Scan for the cell matching the given text and deliver its [X, Y] coordinate at center. 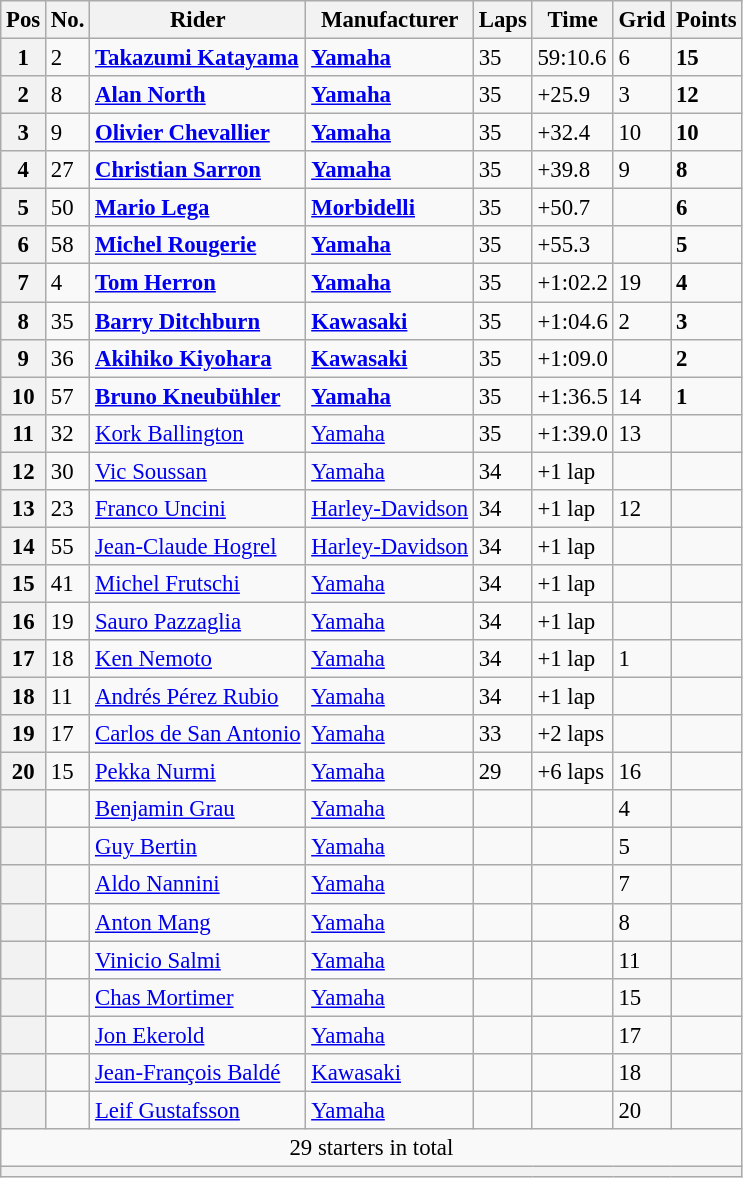
Jean-François Baldé [198, 1073]
+39.8 [572, 170]
29 starters in total [372, 1148]
Grid [642, 20]
Kork Ballington [198, 433]
+25.9 [572, 95]
30 [68, 471]
33 [502, 734]
Rider [198, 20]
Olivier Chevallier [198, 133]
+32.4 [572, 133]
+1:09.0 [572, 358]
57 [68, 396]
Manufacturer [390, 20]
Pekka Nurmi [198, 772]
Takazumi Katayama [198, 58]
Alan North [198, 95]
+1:04.6 [572, 321]
Michel Frutschi [198, 584]
27 [68, 170]
+1:36.5 [572, 396]
Points [706, 20]
Chas Mortimer [198, 997]
Jean-Claude Hogrel [198, 546]
Akihiko Kiyohara [198, 358]
+6 laps [572, 772]
Carlos de San Antonio [198, 734]
29 [502, 772]
58 [68, 245]
Laps [502, 20]
Aldo Nannini [198, 885]
Vic Soussan [198, 471]
Benjamin Grau [198, 809]
Christian Sarron [198, 170]
Ken Nemoto [198, 659]
+50.7 [572, 208]
55 [68, 546]
Andrés Pérez Rubio [198, 697]
Michel Rougerie [198, 245]
41 [68, 584]
Morbidelli [390, 208]
Tom Herron [198, 283]
+55.3 [572, 245]
Franco Uncini [198, 509]
Guy Bertin [198, 847]
Leif Gustafsson [198, 1110]
50 [68, 208]
Time [572, 20]
59:10.6 [572, 58]
+1:39.0 [572, 433]
Pos [24, 20]
+2 laps [572, 734]
Anton Mang [198, 922]
+1:02.2 [572, 283]
23 [68, 509]
36 [68, 358]
32 [68, 433]
No. [68, 20]
Vinicio Salmi [198, 960]
Sauro Pazzaglia [198, 621]
Mario Lega [198, 208]
Jon Ekerold [198, 1035]
Bruno Kneubühler [198, 396]
Barry Ditchburn [198, 321]
